Extract the (X, Y) coordinate from the center of the cell holding the provided text.  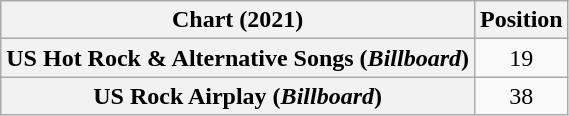
US Rock Airplay (Billboard) (238, 96)
US Hot Rock & Alternative Songs (Billboard) (238, 58)
38 (521, 96)
Position (521, 20)
19 (521, 58)
Chart (2021) (238, 20)
